Capture the cell that displays the provided text and extract its [x, y] central coordinate. 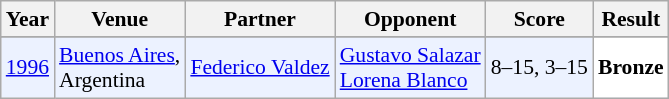
Opponent [410, 19]
Venue [120, 19]
Buenos Aires,Argentina [120, 68]
Year [28, 19]
1996 [28, 68]
Score [540, 19]
Bronze [631, 68]
Gustavo Salazar Lorena Blanco [410, 68]
8–15, 3–15 [540, 68]
Partner [260, 19]
Federico Valdez [260, 68]
Result [631, 19]
